Capture the cell that displays the provided text and extract its [x, y] central coordinate. 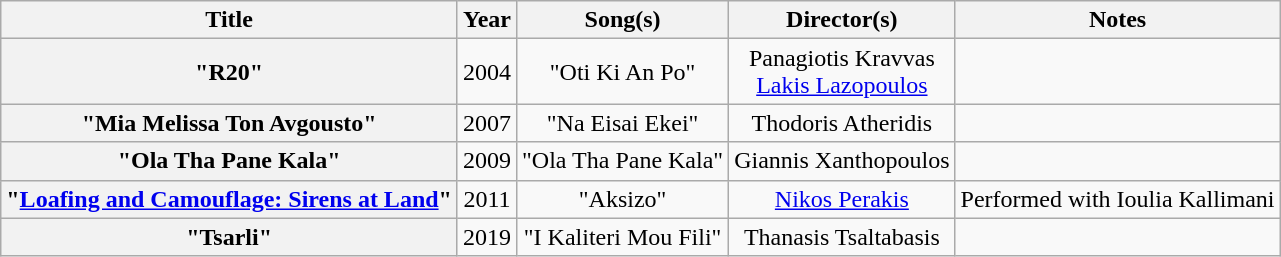
Title [230, 20]
Year [486, 20]
Nikos Perakis [842, 199]
Thanasis Tsaltabasis [842, 237]
"Na Eisai Ekei" [623, 123]
Panagiotis Kravvas Lakis Lazopoulos [842, 72]
"I Kaliteri Mou Fili" [623, 237]
2009 [486, 161]
"Oti Ki An Po" [623, 72]
Director(s) [842, 20]
2007 [486, 123]
2011 [486, 199]
"Aksizo" [623, 199]
"Loafing and Camouflage: Sirens at Land" [230, 199]
Notes [1118, 20]
2019 [486, 237]
"R20" [230, 72]
Performed with Ioulia Kallimani [1118, 199]
Thodoris Atheridis [842, 123]
"Tsarli" [230, 237]
2004 [486, 72]
"Mia Melissa Ton Avgousto" [230, 123]
Song(s) [623, 20]
Giannis Xanthopoulos [842, 161]
